For the text-containing cell, return its midpoint in [X, Y] coordinate format. 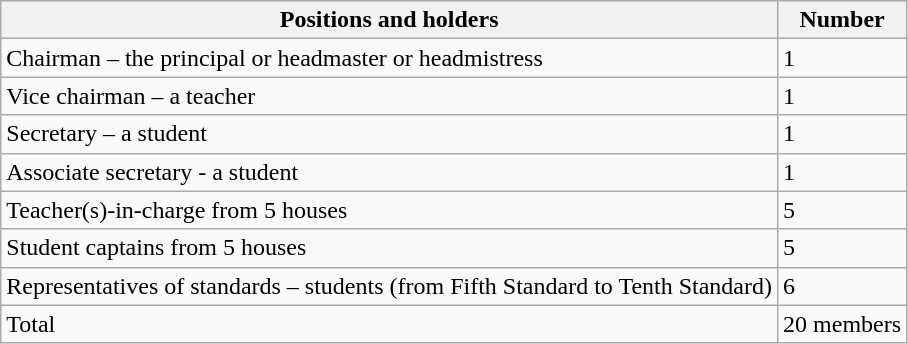
20 members [842, 324]
Student captains from 5 houses [390, 248]
Total [390, 324]
Associate secretary - a student [390, 172]
Positions and holders [390, 20]
Representatives of standards – students (from Fifth Standard to Tenth Standard) [390, 286]
Number [842, 20]
6 [842, 286]
Teacher(s)-in-charge from 5 houses [390, 210]
Vice chairman – a teacher [390, 96]
Chairman – the principal or headmaster or headmistress [390, 58]
Secretary – a student [390, 134]
